Scan for the cell matching the given text and deliver its (x, y) coordinate at center. 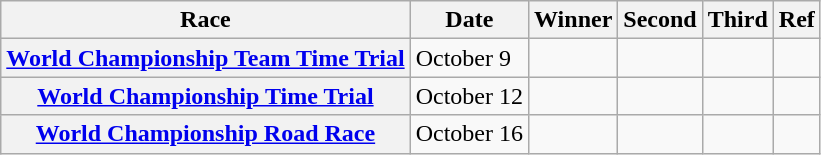
October 9 (469, 58)
World Championship Road Race (206, 134)
October 12 (469, 96)
Winner (574, 20)
World Championship Team Time Trial (206, 58)
Ref (796, 20)
Race (206, 20)
Date (469, 20)
Third (738, 20)
Second (660, 20)
World Championship Time Trial (206, 96)
October 16 (469, 134)
